For the text-containing cell, return its midpoint in (X, Y) coordinate format. 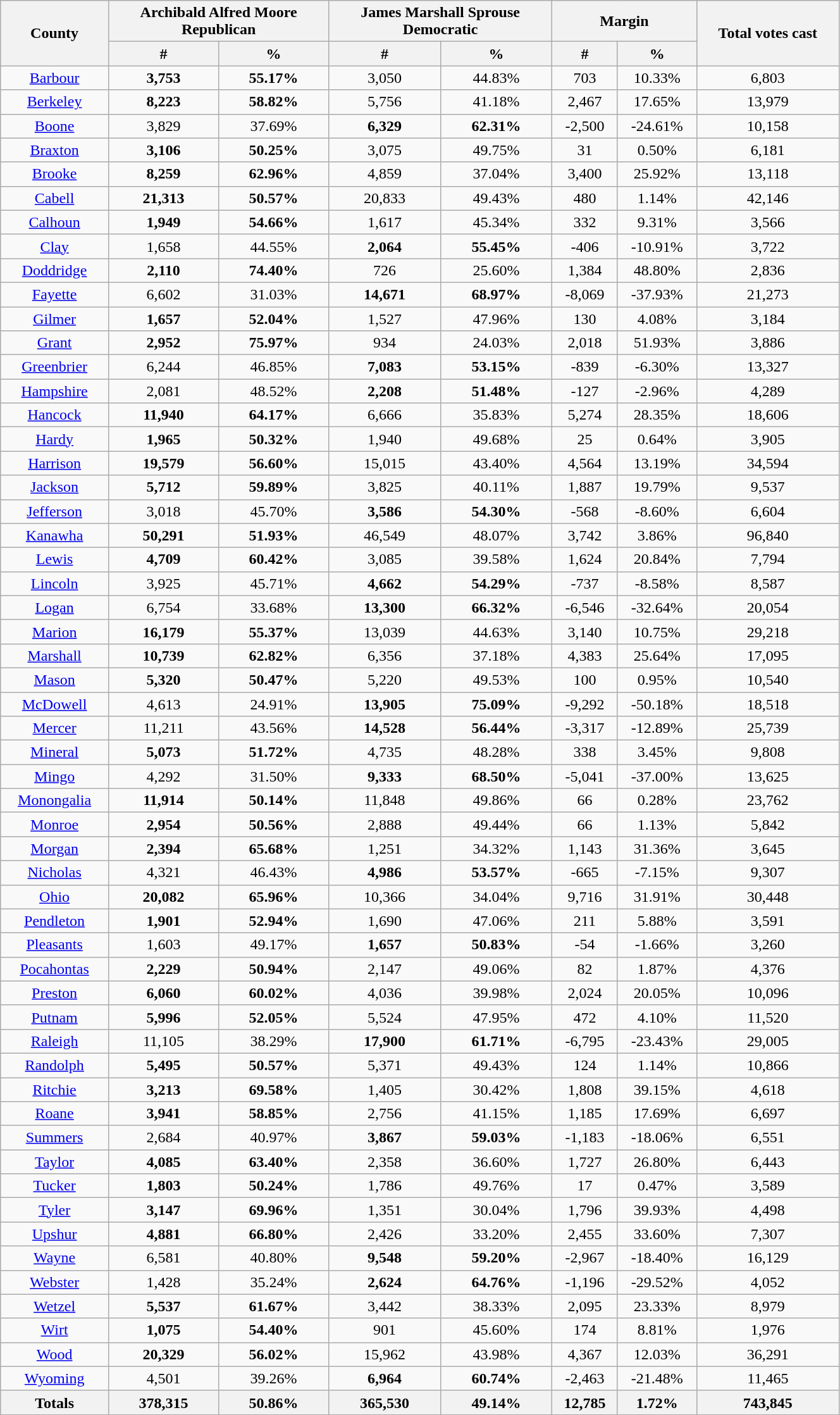
934 (385, 343)
48.52% (274, 391)
1,786 (385, 1186)
5,537 (163, 1306)
Jefferson (54, 511)
Upshur (54, 1234)
Totals (54, 1402)
2,954 (163, 825)
42,146 (768, 198)
18,518 (768, 704)
Harrison (54, 463)
-6,795 (585, 1041)
743,845 (768, 1402)
Doddridge (54, 270)
2,018 (585, 343)
8,259 (163, 174)
3,825 (385, 487)
13,979 (768, 102)
Roane (54, 1114)
3,050 (385, 78)
1,185 (585, 1114)
25,739 (768, 728)
11,914 (163, 801)
9.31% (657, 222)
5,842 (768, 825)
20,329 (163, 1354)
-12.89% (657, 728)
30,448 (768, 897)
33.20% (496, 1234)
69.96% (274, 1210)
44.63% (496, 632)
25.92% (657, 174)
8.81% (657, 1330)
63.40% (274, 1162)
17,095 (768, 656)
49.17% (274, 945)
-3,317 (585, 728)
Wyoming (54, 1378)
Archibald Alfred MooreRepublican (218, 22)
48.07% (496, 535)
Marion (54, 632)
2,147 (385, 969)
1,949 (163, 222)
17 (585, 1186)
45.71% (274, 583)
25 (585, 439)
37.69% (274, 126)
17.69% (657, 1114)
6,443 (768, 1162)
60.02% (274, 993)
48.28% (496, 752)
1,965 (163, 439)
3,925 (163, 583)
59.89% (274, 487)
Randolph (54, 1065)
29,005 (768, 1041)
6,604 (768, 511)
66.80% (274, 1234)
58.82% (274, 102)
8,223 (163, 102)
1,143 (585, 849)
2,229 (163, 969)
-9,292 (585, 704)
Clay (54, 246)
4,709 (163, 559)
82 (585, 969)
31.03% (274, 294)
2,064 (385, 246)
480 (585, 198)
124 (585, 1065)
Tyler (54, 1210)
1,624 (585, 559)
25.60% (496, 270)
Total votes cast (768, 33)
703 (585, 78)
21,273 (768, 294)
4.08% (657, 318)
23.33% (657, 1306)
50.83% (496, 945)
1.72% (657, 1402)
15,015 (385, 463)
3,829 (163, 126)
Lewis (54, 559)
Hampshire (54, 391)
Boone (54, 126)
30.42% (496, 1089)
13,905 (385, 704)
4,881 (163, 1234)
53.57% (496, 873)
3,753 (163, 78)
5.88% (657, 921)
5,524 (385, 1017)
6,697 (768, 1114)
50.56% (274, 825)
4,735 (385, 752)
10,866 (768, 1065)
Kanawha (54, 535)
-18.06% (657, 1138)
3,140 (585, 632)
1,075 (163, 1330)
-50.18% (657, 704)
31.36% (657, 849)
James Marshall SprouseDemocratic (440, 22)
2,467 (585, 102)
44.83% (496, 78)
-32.64% (657, 608)
11,940 (163, 415)
43.40% (496, 463)
20,833 (385, 198)
Lincoln (54, 583)
47.06% (496, 921)
5,712 (163, 487)
3,213 (163, 1089)
Brooke (54, 174)
39.15% (657, 1089)
20,082 (163, 897)
1,617 (385, 222)
Hancock (54, 415)
Margin (625, 22)
Marshall (54, 656)
9,307 (768, 873)
-6,546 (585, 608)
15,962 (385, 1354)
35.83% (496, 415)
5,274 (585, 415)
68.97% (496, 294)
10,096 (768, 993)
-665 (585, 873)
1,803 (163, 1186)
50.14% (274, 801)
2,888 (385, 825)
50,291 (163, 535)
6,356 (385, 656)
38.29% (274, 1041)
33.60% (657, 1234)
49.14% (496, 1402)
3,566 (768, 222)
Mason (54, 680)
4,052 (768, 1282)
0.50% (657, 150)
1,384 (585, 270)
-1,183 (585, 1138)
Wirt (54, 1330)
1,976 (768, 1330)
2,394 (163, 849)
52.05% (274, 1017)
3,586 (385, 511)
332 (585, 222)
1.87% (657, 969)
Ritchie (54, 1089)
13,625 (768, 776)
-8.58% (657, 583)
Pendleton (54, 921)
96,840 (768, 535)
1,940 (385, 439)
56.60% (274, 463)
6,754 (163, 608)
55.17% (274, 78)
40.11% (496, 487)
9,716 (585, 897)
62.82% (274, 656)
3,442 (385, 1306)
Morgan (54, 849)
2,426 (385, 1234)
2,952 (163, 343)
4,321 (163, 873)
Nicholas (54, 873)
1,901 (163, 921)
34.04% (496, 897)
51.48% (496, 391)
54.40% (274, 1330)
50.86% (274, 1402)
68.50% (496, 776)
31 (585, 150)
56.02% (274, 1354)
2,624 (385, 1282)
Taylor (54, 1162)
12.03% (657, 1354)
1,251 (385, 849)
46,549 (385, 535)
64.76% (496, 1282)
16,179 (163, 632)
County (54, 33)
62.31% (496, 126)
6,329 (385, 126)
1,727 (585, 1162)
0.64% (657, 439)
3,941 (163, 1114)
37.04% (496, 174)
1,603 (163, 945)
10,540 (768, 680)
6,581 (163, 1258)
Putnam (54, 1017)
1,887 (585, 487)
3,147 (163, 1210)
61.67% (274, 1306)
2,095 (585, 1306)
19,579 (163, 463)
Jackson (54, 487)
75.09% (496, 704)
3.45% (657, 752)
6,181 (768, 150)
62.96% (274, 174)
59.03% (496, 1138)
365,530 (385, 1402)
Wood (54, 1354)
-29.52% (657, 1282)
11,848 (385, 801)
174 (585, 1330)
34.32% (496, 849)
-8.60% (657, 511)
31.50% (274, 776)
1.13% (657, 825)
44.55% (274, 246)
-5,041 (585, 776)
2,684 (163, 1138)
3,400 (585, 174)
4,501 (163, 1378)
49.44% (496, 825)
-37.93% (657, 294)
Monongalia (54, 801)
65.68% (274, 849)
36,291 (768, 1354)
6,602 (163, 294)
4,613 (163, 704)
55.37% (274, 632)
3,260 (768, 945)
56.44% (496, 728)
33.68% (274, 608)
-568 (585, 511)
4,662 (385, 583)
24.91% (274, 704)
4,564 (585, 463)
1,658 (163, 246)
7,083 (385, 367)
3,742 (585, 535)
49.53% (496, 680)
60.42% (274, 559)
50.24% (274, 1186)
41.15% (496, 1114)
5,371 (385, 1065)
Wetzel (54, 1306)
3,106 (163, 150)
211 (585, 921)
2,024 (585, 993)
10,366 (385, 897)
10.33% (657, 78)
3,905 (768, 439)
13,118 (768, 174)
2,081 (163, 391)
59.20% (496, 1258)
43.98% (496, 1354)
1,351 (385, 1210)
60.74% (496, 1378)
Grant (54, 343)
3,867 (385, 1138)
11,465 (768, 1378)
472 (585, 1017)
-2.96% (657, 391)
12,785 (585, 1402)
10,739 (163, 656)
54.66% (274, 222)
13.19% (657, 463)
4,618 (768, 1089)
7,307 (768, 1234)
-1.66% (657, 945)
-2,967 (585, 1258)
Gilmer (54, 318)
-21.48% (657, 1378)
20.84% (657, 559)
51.72% (274, 752)
Greenbrier (54, 367)
5,073 (163, 752)
50.32% (274, 439)
49.75% (496, 150)
45.60% (496, 1330)
Hardy (54, 439)
Webster (54, 1282)
4,383 (585, 656)
49.86% (496, 801)
40.97% (274, 1138)
3,886 (768, 343)
9,548 (385, 1258)
39.58% (496, 559)
Braxton (54, 150)
Ohio (54, 897)
23,762 (768, 801)
-1,196 (585, 1282)
378,315 (163, 1402)
Summers (54, 1138)
6,964 (385, 1378)
-37.00% (657, 776)
3,591 (768, 921)
36.60% (496, 1162)
726 (385, 270)
47.95% (496, 1017)
2,455 (585, 1234)
52.04% (274, 318)
48.80% (657, 270)
17,900 (385, 1041)
9,537 (768, 487)
Calhoun (54, 222)
Pocahontas (54, 969)
-10.91% (657, 246)
-23.43% (657, 1041)
9,808 (768, 752)
Cabell (54, 198)
29,218 (768, 632)
100 (585, 680)
30.04% (496, 1210)
3,085 (385, 559)
1,405 (385, 1089)
11,211 (163, 728)
McDowell (54, 704)
3,018 (163, 511)
3,722 (768, 246)
338 (585, 752)
6,060 (163, 993)
31.91% (657, 897)
24.03% (496, 343)
39.26% (274, 1378)
40.80% (274, 1258)
Logan (54, 608)
2,756 (385, 1114)
1,527 (385, 318)
4,292 (163, 776)
4,859 (385, 174)
130 (585, 318)
26.80% (657, 1162)
Monroe (54, 825)
0.95% (657, 680)
39.93% (657, 1210)
3,589 (768, 1186)
4,986 (385, 873)
61.71% (496, 1041)
37.18% (496, 656)
35.24% (274, 1282)
-2,463 (585, 1378)
75.97% (274, 343)
64.17% (274, 415)
1,690 (385, 921)
5,220 (385, 680)
Raleigh (54, 1041)
-7.15% (657, 873)
66.32% (496, 608)
901 (385, 1330)
6,551 (768, 1138)
6,803 (768, 78)
49.06% (496, 969)
-406 (585, 246)
54.30% (496, 511)
Preston (54, 993)
4,036 (385, 993)
2,208 (385, 391)
65.96% (274, 897)
10,158 (768, 126)
4,376 (768, 969)
25.64% (657, 656)
43.56% (274, 728)
-839 (585, 367)
20.05% (657, 993)
50.47% (274, 680)
3,645 (768, 849)
50.94% (274, 969)
1,808 (585, 1089)
Mercer (54, 728)
Wayne (54, 1258)
1,428 (163, 1282)
Mineral (54, 752)
47.96% (496, 318)
4,085 (163, 1162)
17.65% (657, 102)
-24.61% (657, 126)
38.33% (496, 1306)
-2,500 (585, 126)
14,528 (385, 728)
9,333 (385, 776)
46.85% (274, 367)
16,129 (768, 1258)
4,289 (768, 391)
3.86% (657, 535)
74.40% (274, 270)
-127 (585, 391)
Berkeley (54, 102)
3,184 (768, 318)
39.98% (496, 993)
6,244 (163, 367)
2,110 (163, 270)
3,075 (385, 150)
6,666 (385, 415)
1,796 (585, 1210)
46.43% (274, 873)
0.28% (657, 801)
58.85% (274, 1114)
-54 (585, 945)
-18.40% (657, 1258)
0.47% (657, 1186)
2,358 (385, 1162)
4,498 (768, 1210)
54.29% (496, 583)
11,520 (768, 1017)
53.15% (496, 367)
5,320 (163, 680)
5,495 (163, 1065)
69.58% (274, 1089)
28.35% (657, 415)
Fayette (54, 294)
Tucker (54, 1186)
14,671 (385, 294)
10.75% (657, 632)
Barbour (54, 78)
19.79% (657, 487)
49.68% (496, 439)
5,996 (163, 1017)
18,606 (768, 415)
55.45% (496, 246)
Pleasants (54, 945)
13,300 (385, 608)
8,979 (768, 1306)
52.94% (274, 921)
Mingo (54, 776)
49.76% (496, 1186)
-737 (585, 583)
45.34% (496, 222)
13,039 (385, 632)
4.10% (657, 1017)
20,054 (768, 608)
4,367 (585, 1354)
11,105 (163, 1041)
7,794 (768, 559)
41.18% (496, 102)
-6.30% (657, 367)
13,327 (768, 367)
21,313 (163, 198)
50.25% (274, 150)
-8,069 (585, 294)
45.70% (274, 511)
8,587 (768, 583)
2,836 (768, 270)
34,594 (768, 463)
5,756 (385, 102)
